Determine the (x, y) coordinate at the center of the cell enclosing the given text.  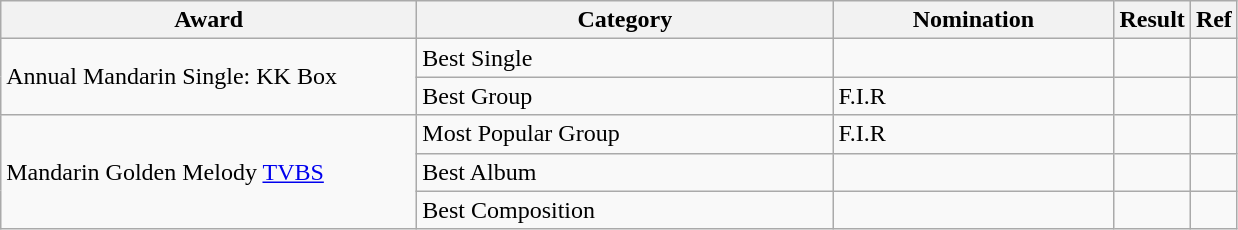
Result (1152, 20)
Best Album (625, 172)
Most Popular Group (625, 134)
Annual Mandarin Single: KK Box (209, 77)
Best Composition (625, 210)
Award (209, 20)
Ref (1214, 20)
Nomination (974, 20)
Category (625, 20)
Best Group (625, 96)
Best Single (625, 58)
Mandarin Golden Melody TVBS (209, 172)
